Capture the cell that displays the provided text and extract its (X, Y) central coordinate. 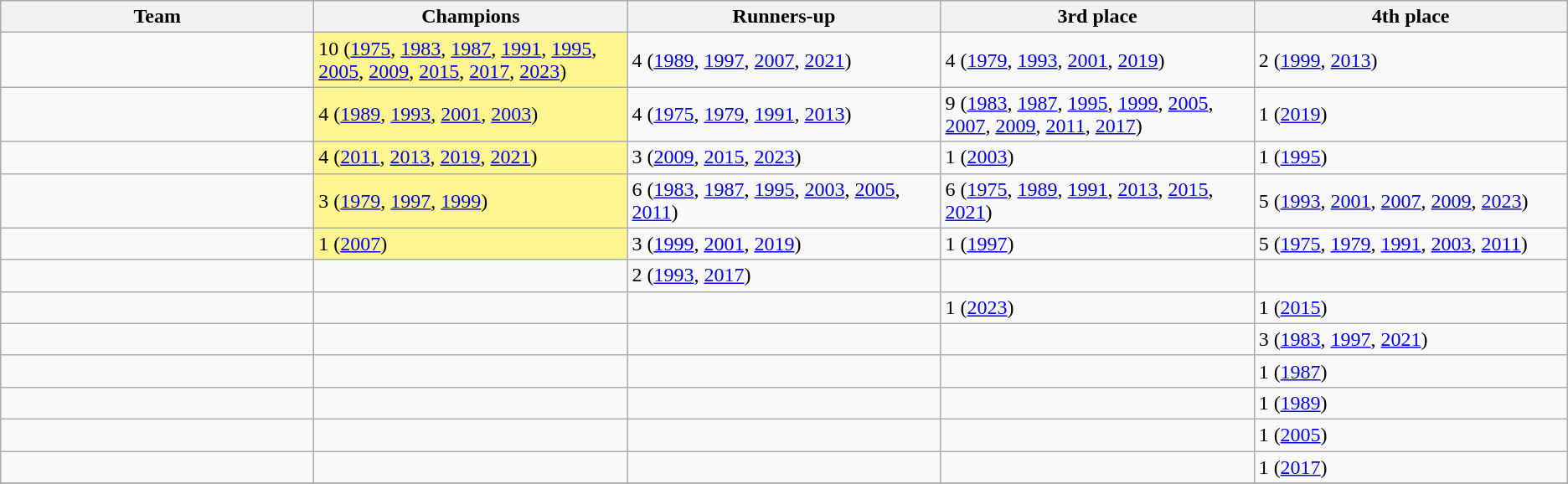
4 (1975, 1979, 1991, 2013) (784, 114)
Team (157, 17)
1 (2017) (1411, 466)
4 (1979, 1993, 2001, 2019) (1097, 60)
1 (2005) (1411, 435)
Champions (471, 17)
3 (2009, 2015, 2023) (784, 157)
1 (2015) (1411, 307)
3rd place (1097, 17)
2 (1999, 2013) (1411, 60)
4 (2011, 2013, 2019, 2021) (471, 157)
1 (1989) (1411, 403)
Runners-up (784, 17)
9 (1983, 1987, 1995, 1999, 2005, 2007, 2009, 2011, 2017) (1097, 114)
5 (1975, 1979, 1991, 2003, 2011) (1411, 244)
1 (2003) (1097, 157)
1 (1995) (1411, 157)
1 (2023) (1097, 307)
4th place (1411, 17)
1 (1997) (1097, 244)
1 (1987) (1411, 371)
3 (1979, 1997, 1999) (471, 201)
10 (1975, 1983, 1987, 1991, 1995, 2005, 2009, 2015, 2017, 2023) (471, 60)
4 (1989, 1997, 2007, 2021) (784, 60)
5 (1993, 2001, 2007, 2009, 2023) (1411, 201)
1 (2019) (1411, 114)
6 (1975, 1989, 1991, 2013, 2015, 2021) (1097, 201)
1 (2007) (471, 244)
3 (1983, 1997, 2021) (1411, 339)
3 (1999, 2001, 2019) (784, 244)
6 (1983, 1987, 1995, 2003, 2005, 2011) (784, 201)
2 (1993, 2017) (784, 275)
4 (1989, 1993, 2001, 2003) (471, 114)
